For the text-containing cell, return its midpoint in (x, y) coordinate format. 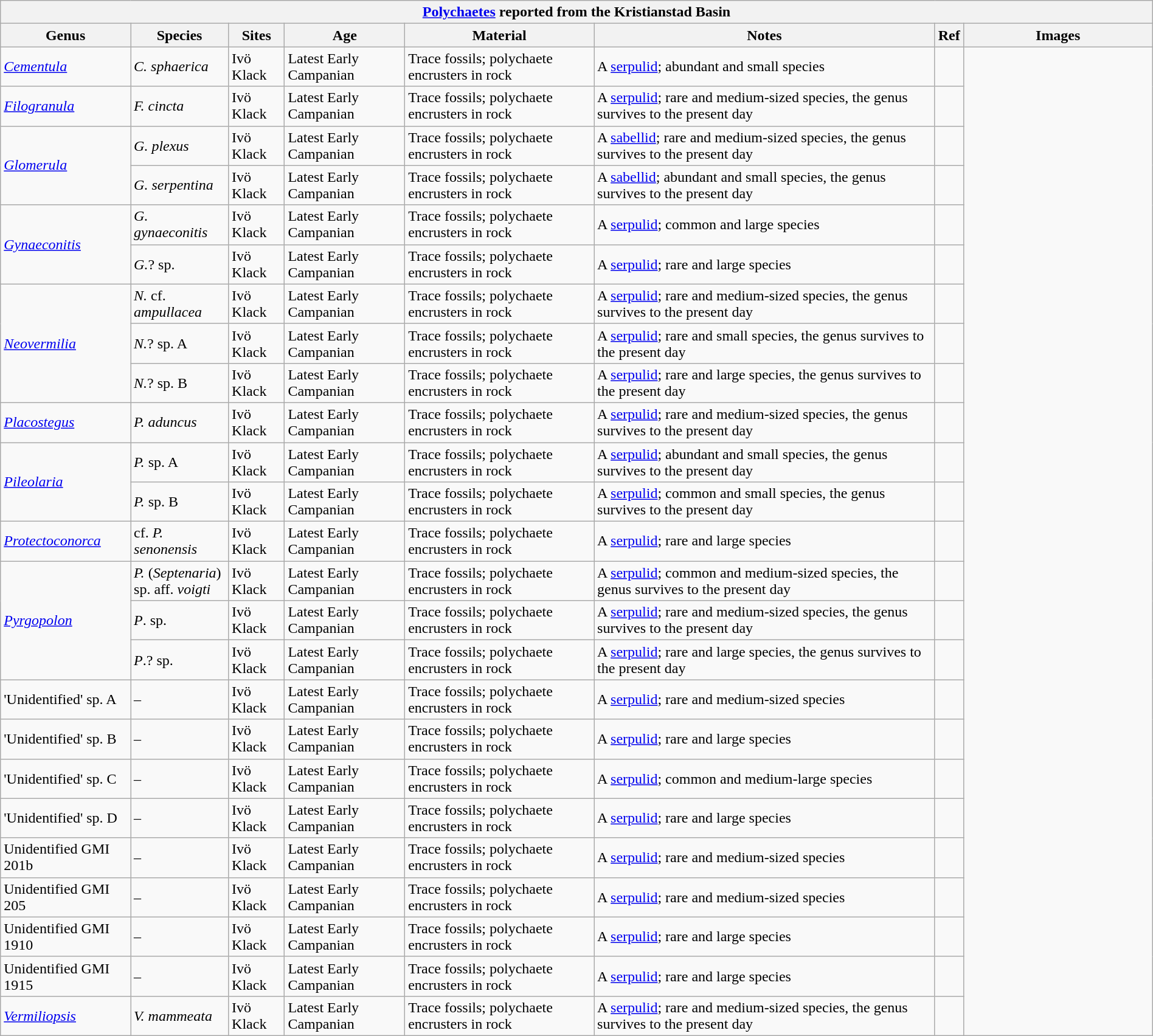
G. plexus (180, 146)
Vermiliopsis (66, 1015)
A serpulid; common and medium-sized species, the genus survives to the present day (765, 581)
N.? sp. B (180, 383)
Cementula (66, 67)
G.? sp. (180, 264)
G. serpentina (180, 185)
P. aduncus (180, 422)
Notes (765, 35)
P. sp. (180, 620)
Unidentified GMI 205 (66, 897)
Images (1058, 35)
Material (500, 35)
Gynaeconitis (66, 244)
Unidentified GMI 201b (66, 857)
'Unidentified' sp. C (66, 778)
Ref (949, 35)
P. sp. B (180, 502)
A serpulid; common and medium-large species (765, 778)
Placostegus (66, 422)
Pileolaria (66, 482)
V. mammeata (180, 1015)
Unidentified GMI 1915 (66, 976)
Protectoconorca (66, 541)
'Unidentified' sp. D (66, 818)
A sabellid; rare and medium-sized species, the genus survives to the present day (765, 146)
'Unidentified' sp. B (66, 739)
A serpulid; rare and small species, the genus survives to the present day (765, 343)
Neovermilia (66, 343)
G. gynaeconitis (180, 225)
Genus (66, 35)
P.? sp. (180, 660)
N.? sp. A (180, 343)
Age (345, 35)
P. sp. A (180, 462)
P. (Septenaria) sp. aff. voigti (180, 581)
A serpulid; abundant and small species, the genus survives to the present day (765, 462)
'Unidentified' sp. A (66, 699)
Pyrgopolon (66, 620)
Sites (257, 35)
N. cf. ampullacea (180, 304)
Species (180, 35)
cf. P. senonensis (180, 541)
A serpulid; common and small species, the genus survives to the present day (765, 502)
A sabellid; abundant and small species, the genus survives to the present day (765, 185)
Unidentified GMI 1910 (66, 936)
Glomerula (66, 165)
A serpulid; abundant and small species (765, 67)
A serpulid; common and large species (765, 225)
Filogranula (66, 106)
F. cincta (180, 106)
C. sphaerica (180, 67)
Polychaetes reported from the Kristianstad Basin (576, 12)
